Return the [x, y] coordinate for the center point of the cell that contains the specified text.  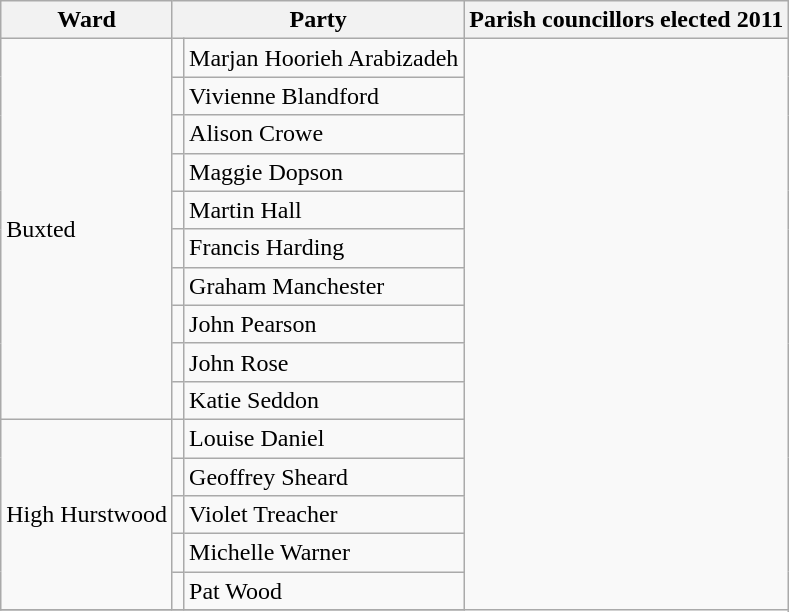
Geoffrey Sheard [324, 477]
Parish councillors elected 2011 [626, 20]
High Hurstwood [87, 514]
Marjan Hoorieh Arabizadeh [324, 58]
Violet Treacher [324, 515]
Alison Crowe [324, 134]
Vivienne Blandford [324, 96]
Martin Hall [324, 210]
Graham Manchester [324, 286]
Michelle Warner [324, 553]
Buxted [87, 230]
Ward [87, 20]
Maggie Dopson [324, 172]
Louise Daniel [324, 438]
John Pearson [324, 324]
John Rose [324, 362]
Katie Seddon [324, 400]
Francis Harding [324, 248]
Party [318, 20]
Pat Wood [324, 591]
